Return [x, y] of the center of cell containing provided text 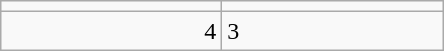
4 [112, 31]
3 [332, 31]
